For the text-containing cell, return its midpoint in [x, y] coordinate format. 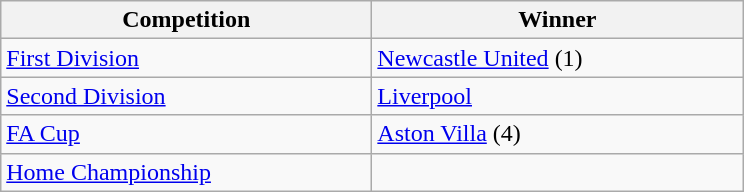
Competition [186, 20]
Newcastle United (1) [558, 58]
Liverpool [558, 96]
FA Cup [186, 134]
Home Championship [186, 172]
Winner [558, 20]
Second Division [186, 96]
Aston Villa (4) [558, 134]
First Division [186, 58]
